Output the (x, y) coordinate of the center of the cell containing the given text.  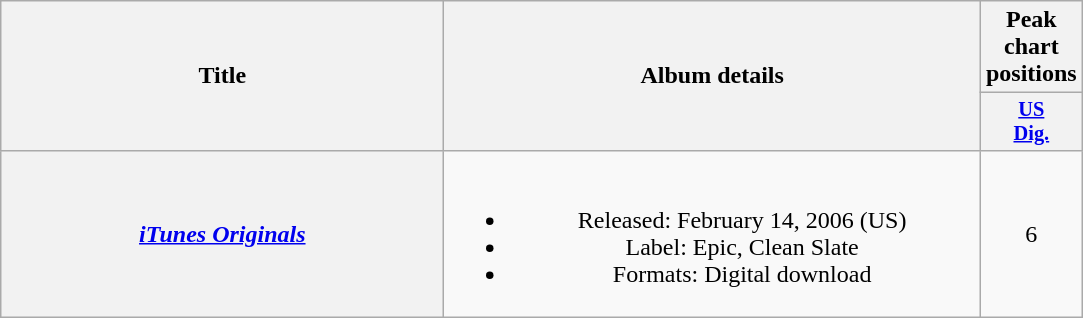
Released: February 14, 2006 (US)Label: Epic, Clean SlateFormats: Digital download (712, 234)
Peak chart positions (1031, 47)
6 (1031, 234)
Title (222, 76)
iTunes Originals (222, 234)
Album details (712, 76)
USDig. (1031, 122)
